Identify which cell holds the provided text, then report its [X, Y] central coordinate. 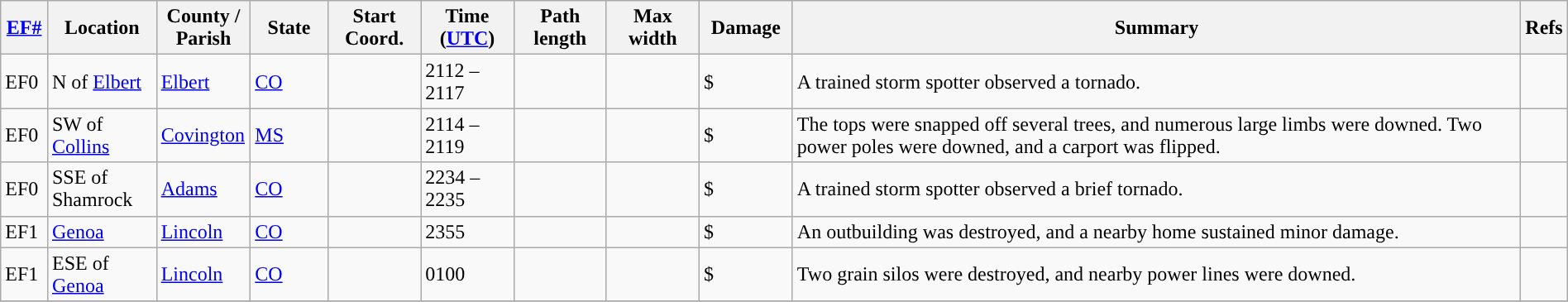
0100 [467, 275]
A trained storm spotter observed a brief tornado. [1156, 189]
Path length [560, 28]
Start Coord. [374, 28]
EF# [25, 28]
SW of Collins [102, 136]
Time (UTC) [467, 28]
2355 [467, 232]
2114 – 2119 [467, 136]
Elbert [203, 81]
Location [102, 28]
A trained storm spotter observed a tornado. [1156, 81]
The tops were snapped off several trees, and numerous large limbs were downed. Two power poles were downed, and a carport was flipped. [1156, 136]
Genoa [102, 232]
State [289, 28]
Max width [653, 28]
Damage [746, 28]
Refs [1544, 28]
SSE of Shamrock [102, 189]
An outbuilding was destroyed, and a nearby home sustained minor damage. [1156, 232]
Covington [203, 136]
2112 – 2117 [467, 81]
County / Parish [203, 28]
ESE of Genoa [102, 275]
Two grain silos were destroyed, and nearby power lines were downed. [1156, 275]
Adams [203, 189]
2234 – 2235 [467, 189]
MS [289, 136]
Summary [1156, 28]
N of Elbert [102, 81]
